From the cell containing the given text, extract its center point as (X, Y) coordinate. 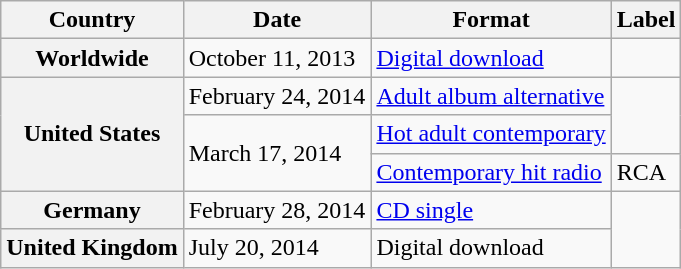
Germany (92, 210)
Country (92, 20)
RCA (646, 172)
United States (92, 134)
Hot adult contemporary (491, 134)
October 11, 2013 (277, 58)
Format (491, 20)
July 20, 2014 (277, 248)
Contemporary hit radio (491, 172)
United Kingdom (92, 248)
Worldwide (92, 58)
Label (646, 20)
Date (277, 20)
February 24, 2014 (277, 96)
CD single (491, 210)
March 17, 2014 (277, 153)
Adult album alternative (491, 96)
February 28, 2014 (277, 210)
